Search for the cell housing the specified text and yield its [X, Y] center coordinate. 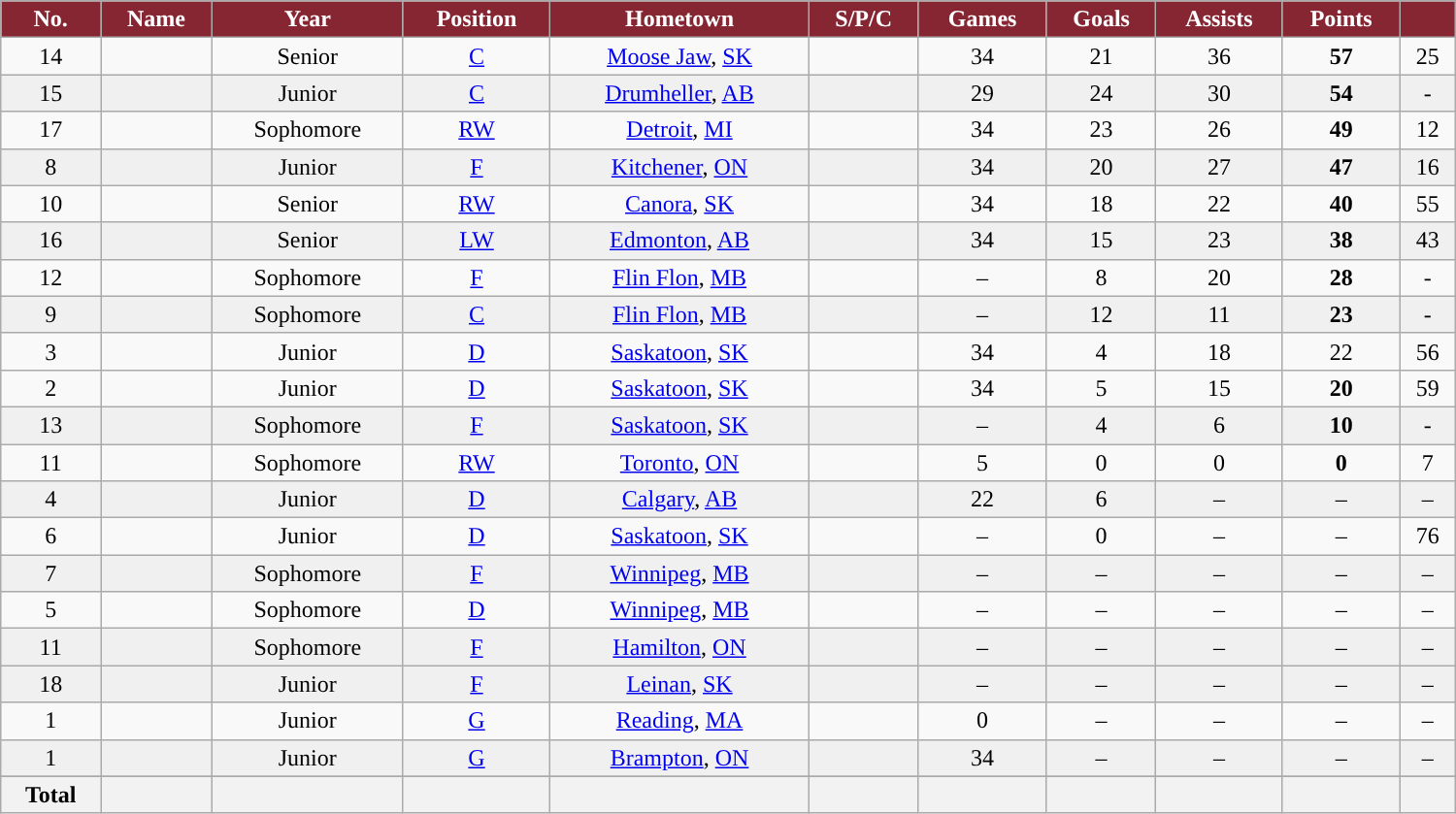
No. [50, 19]
56 [1427, 351]
47 [1341, 167]
36 [1219, 56]
Moose Jaw, SK [679, 56]
Canora, SK [679, 204]
Hometown [679, 19]
Reading, MA [679, 721]
Kitchener, ON [679, 167]
28 [1341, 277]
Leinan, SK [679, 684]
55 [1427, 204]
Total [50, 795]
14 [50, 56]
Points [1341, 19]
29 [982, 93]
26 [1219, 130]
30 [1219, 93]
25 [1427, 56]
13 [50, 425]
24 [1101, 93]
17 [50, 130]
43 [1427, 241]
Calgary, AB [679, 500]
Drumheller, AB [679, 93]
38 [1341, 241]
Hamilton, ON [679, 647]
Games [982, 19]
Brampton, ON [679, 758]
LW [477, 241]
21 [1101, 56]
Goals [1101, 19]
S/P/C [864, 19]
Assists [1219, 19]
Year [307, 19]
Toronto, ON [679, 463]
Detroit, MI [679, 130]
3 [50, 351]
54 [1341, 93]
59 [1427, 388]
Name [157, 19]
40 [1341, 204]
57 [1341, 56]
49 [1341, 130]
2 [50, 388]
27 [1219, 167]
Edmonton, AB [679, 241]
Position [477, 19]
76 [1427, 537]
9 [50, 314]
